Return (X, Y) of the center of cell containing provided text 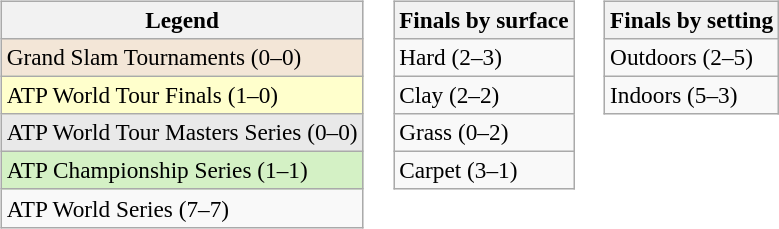
Finals by setting (692, 20)
Legend (182, 20)
Carpet (3–1) (484, 171)
Grand Slam Tournaments (0–0) (182, 57)
Outdoors (2–5) (692, 57)
Clay (2–2) (484, 95)
Hard (2–3) (484, 57)
Grass (0–2) (484, 133)
ATP World Tour Masters Series (0–0) (182, 133)
ATP World Series (7–7) (182, 208)
Indoors (5–3) (692, 95)
ATP Championship Series (1–1) (182, 171)
Finals by surface (484, 20)
ATP World Tour Finals (1–0) (182, 95)
